Return the [X, Y] coordinate for the center point of the cell that contains the specified text.  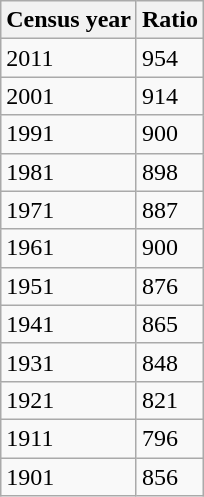
887 [170, 210]
1941 [69, 324]
2011 [69, 58]
898 [170, 172]
1901 [69, 477]
Census year [69, 20]
1961 [69, 248]
856 [170, 477]
865 [170, 324]
821 [170, 400]
1931 [69, 362]
1981 [69, 172]
796 [170, 438]
914 [170, 96]
Ratio [170, 20]
876 [170, 286]
1951 [69, 286]
954 [170, 58]
1911 [69, 438]
1971 [69, 210]
1991 [69, 134]
848 [170, 362]
1921 [69, 400]
2001 [69, 96]
